Find where the given text appears and provide that cell's center as [X, Y] coordinate. 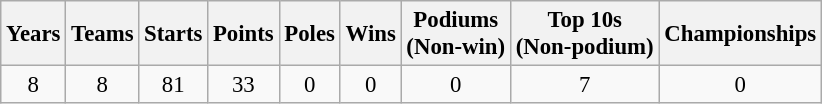
Wins [370, 34]
Top 10s(Non-podium) [584, 34]
Championships [740, 34]
81 [174, 85]
Starts [174, 34]
Points [244, 34]
Poles [310, 34]
Podiums(Non-win) [456, 34]
Teams [102, 34]
33 [244, 85]
Years [34, 34]
7 [584, 85]
